Pinpoint the cell where the given text exists, returning its [x, y] midpoint coordinate. 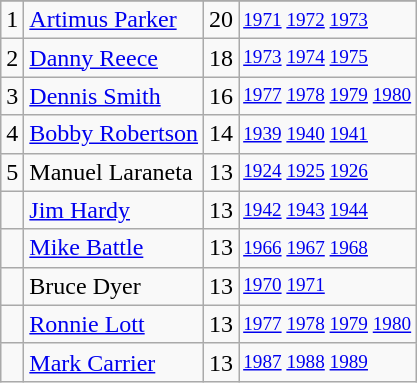
1924 1925 1926 [328, 172]
1939 1940 1941 [328, 134]
Jim Hardy [114, 210]
16 [222, 96]
Bruce Dyer [114, 286]
2 [12, 58]
1942 1943 1944 [328, 210]
Mark Carrier [114, 362]
Dennis Smith [114, 96]
14 [222, 134]
Artimus Parker [114, 20]
Ronnie Lott [114, 324]
Bobby Robertson [114, 134]
1973 1974 1975 [328, 58]
Mike Battle [114, 248]
18 [222, 58]
5 [12, 172]
Danny Reece [114, 58]
1970 1971 [328, 286]
4 [12, 134]
1987 1988 1989 [328, 362]
20 [222, 20]
1966 1967 1968 [328, 248]
1971 1972 1973 [328, 20]
1 [12, 20]
3 [12, 96]
Manuel Laraneta [114, 172]
